Return the (X, Y) coordinate for the center point of the cell that contains the specified text.  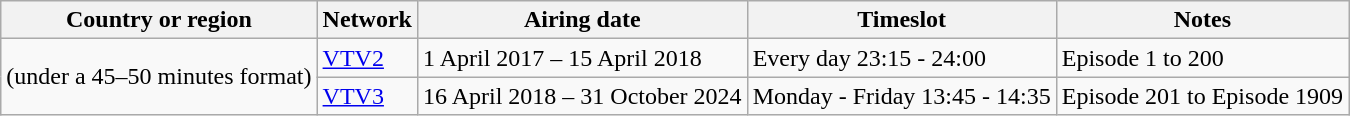
Every day 23:15 - 24:00 (902, 58)
VTV3 (367, 96)
VTV2 (367, 58)
Country or region (159, 20)
Timeslot (902, 20)
(under a 45–50 minutes format) (159, 77)
Network (367, 20)
16 April 2018 – 31 October 2024 (582, 96)
Notes (1202, 20)
Monday - Friday 13:45 - 14:35 (902, 96)
Airing date (582, 20)
Episode 201 to Episode 1909 (1202, 96)
Episode 1 to 200 (1202, 58)
1 April 2017 – 15 April 2018 (582, 58)
